Provide the (X, Y) coordinate of the cell's center where the given text is located.  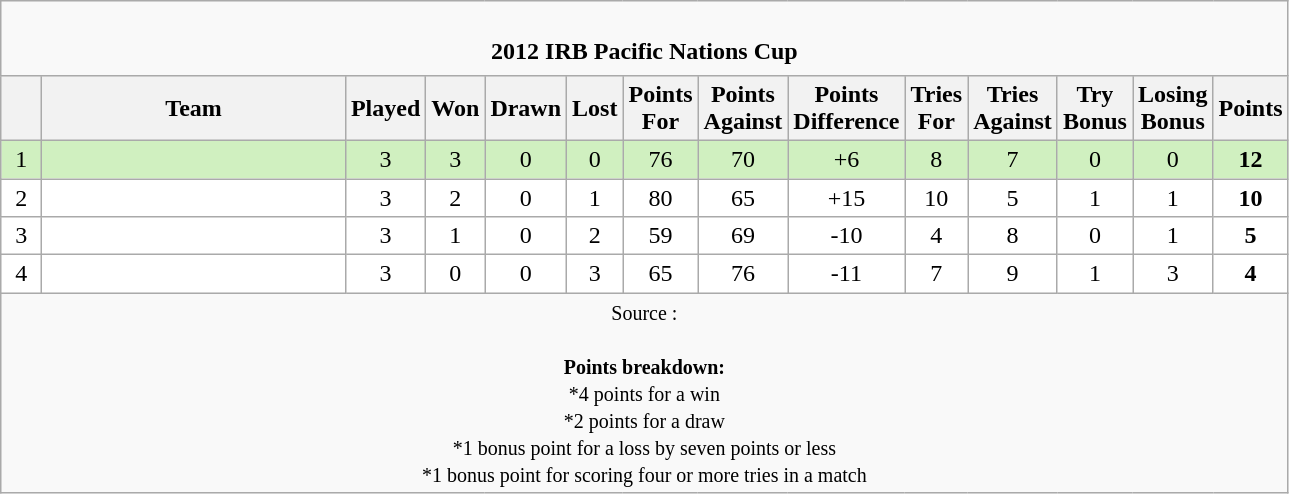
80 (660, 197)
Losing Bonus (1172, 108)
Team (194, 108)
-11 (846, 274)
69 (743, 236)
Tries For (936, 108)
Points Difference (846, 108)
9 (1013, 274)
Points For (660, 108)
Won (456, 108)
Drawn (526, 108)
12 (1250, 159)
Try Bonus (1094, 108)
Points (1250, 108)
Points Against (743, 108)
70 (743, 159)
+6 (846, 159)
Played (385, 108)
59 (660, 236)
-10 (846, 236)
Lost (595, 108)
Tries Against (1013, 108)
+15 (846, 197)
